Locate the cell with the specified text and output its (x, y) center coordinate. 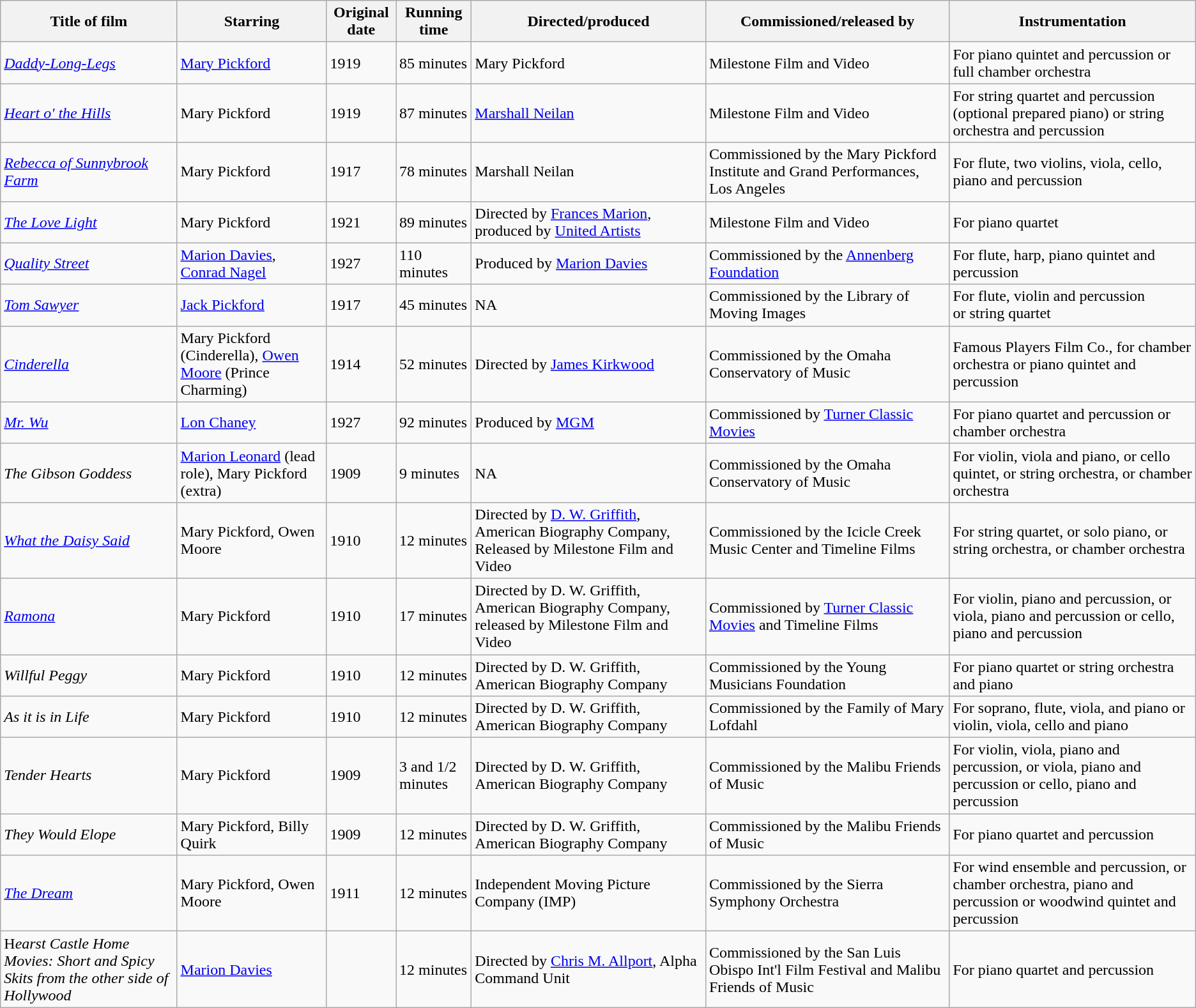
Marion Davies (252, 970)
Directed by D. W. Griffith, American Biography Company, released by Milestone Film and Video (589, 616)
1914 (362, 364)
1911 (362, 893)
17 minutes (434, 616)
78 minutes (434, 172)
110 minutes (434, 263)
For flute, violin and percussionor string quartet (1072, 305)
52 minutes (434, 364)
Famous Players Film Co., for chamber orchestra or piano quintet and percussion (1072, 364)
Produced by Marion Davies (589, 263)
Ramona (89, 616)
As it is in Life (89, 717)
Quality Street (89, 263)
Commissioned by the Sierra Symphony Orchestra (827, 893)
Directed by D. W. Griffith, American Biography Company, Released by Milestone Film and Video (589, 540)
For flute, harp, piano quintet and percussion (1072, 263)
Directed by Frances Marion, produced by United Artists (589, 222)
Commissioned by the Family of Mary Lofdahl (827, 717)
Tender Hearts (89, 775)
For piano quartet or string orchestra and piano (1072, 675)
Instrumentation (1072, 22)
For string quartet, or solo piano, or string orchestra, or chamber orchestra (1072, 540)
Original date (362, 22)
92 minutes (434, 423)
Title of film (89, 22)
Daddy-Long-Legs (89, 63)
For piano quintet and percussion or full chamber orchestra (1072, 63)
Commissioned by the Annenberg Foundation (827, 263)
For piano quartet (1072, 222)
For violin, viola and piano, or cello quintet, or string orchestra, or chamber orchestra (1072, 473)
Directed by James Kirkwood (589, 364)
Commissioned by the Library of Moving Images (827, 305)
The Love Light (89, 222)
85 minutes (434, 63)
Produced by MGM (589, 423)
Marion Leonard (lead role), Mary Pickford (extra) (252, 473)
Tom Sawyer (89, 305)
Starring (252, 22)
Jack Pickford (252, 305)
Commissioned by the Young Musicians Foundation (827, 675)
Independent Moving Picture Company (IMP) (589, 893)
Directed by Chris M. Allport, Alpha Command Unit (589, 970)
For flute, two violins, viola, cello, piano and percussion (1072, 172)
For soprano, flute, viola, and piano or violin, viola, cello and piano (1072, 717)
Mary Pickford (Cinderella), Owen Moore (Prince Charming) (252, 364)
Commissioned by the San Luis Obispo Int'l Film Festival and Malibu Friends of Music (827, 970)
89 minutes (434, 222)
Commissioned by Turner Classic Movies and Timeline Films (827, 616)
Commissioned by Turner Classic Movies (827, 423)
Heart o' the Hills (89, 113)
Marion Davies, Conrad Nagel (252, 263)
Hearst Castle Home Movies: Short and Spicy Skits from the other side of Hollywood (89, 970)
Mr. Wu (89, 423)
45 minutes (434, 305)
They Would Elope (89, 834)
For violin, viola, piano and percussion, or viola, piano and percussion or cello, piano and percussion (1072, 775)
3 and 1/2 minutes (434, 775)
What the Daisy Said (89, 540)
Lon Chaney (252, 423)
9 minutes (434, 473)
Commissioned by the Mary Pickford Institute and Grand Performances, Los Angeles (827, 172)
Directed/produced (589, 22)
87 minutes (434, 113)
Commissioned by the Icicle Creek Music Center and Timeline Films (827, 540)
For violin, piano and percussion, or viola, piano and percussion or cello, piano and percussion (1072, 616)
Rebecca of Sunnybrook Farm (89, 172)
Cinderella (89, 364)
Willful Peggy (89, 675)
1921 (362, 222)
Commissioned/released by (827, 22)
The Dream (89, 893)
For piano quartet and percussion or chamber orchestra (1072, 423)
Mary Pickford, Billy Quirk (252, 834)
The Gibson Goddess (89, 473)
For wind ensemble and percussion, or chamber orchestra, piano and percussion or woodwind quintet and percussion (1072, 893)
For string quartet and percussion (optional prepared piano) or string orchestra and percussion (1072, 113)
Running time (434, 22)
